Return the [X, Y] coordinate for the center point of the cell that contains the specified text.  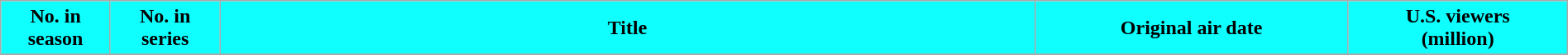
No. inseries [165, 28]
Title [627, 28]
U.S. viewers(million) [1457, 28]
No. inseason [56, 28]
Original air date [1191, 28]
